Capture the cell that displays the provided text and extract its (x, y) central coordinate. 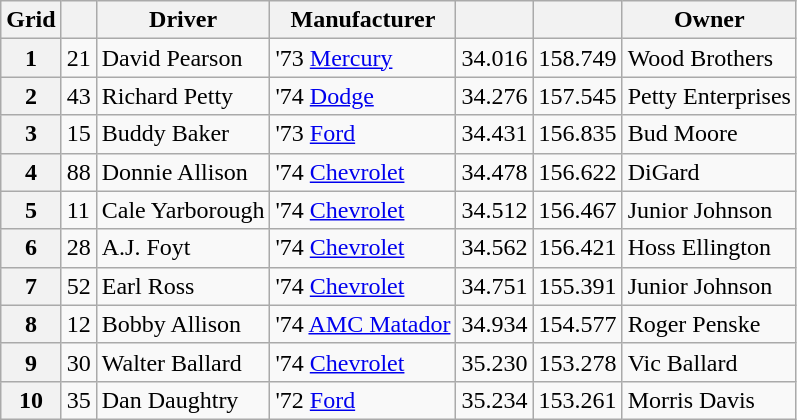
52 (78, 286)
43 (78, 96)
34.431 (494, 134)
156.467 (578, 210)
155.391 (578, 286)
Petty Enterprises (709, 96)
DiGard (709, 172)
11 (78, 210)
12 (78, 324)
157.545 (578, 96)
9 (31, 362)
8 (31, 324)
156.835 (578, 134)
Richard Petty (183, 96)
David Pearson (183, 58)
Driver (183, 20)
34.276 (494, 96)
'72 Ford (363, 400)
Donnie Allison (183, 172)
30 (78, 362)
4 (31, 172)
158.749 (578, 58)
88 (78, 172)
7 (31, 286)
156.421 (578, 248)
3 (31, 134)
15 (78, 134)
'74 AMC Matador (363, 324)
156.622 (578, 172)
34.016 (494, 58)
Manufacturer (363, 20)
34.512 (494, 210)
21 (78, 58)
6 (31, 248)
154.577 (578, 324)
Walter Ballard (183, 362)
Hoss Ellington (709, 248)
35 (78, 400)
A.J. Foyt (183, 248)
Owner (709, 20)
Morris Davis (709, 400)
153.261 (578, 400)
34.751 (494, 286)
5 (31, 210)
Cale Yarborough (183, 210)
34.934 (494, 324)
35.230 (494, 362)
'74 Dodge (363, 96)
153.278 (578, 362)
Buddy Baker (183, 134)
'73 Ford (363, 134)
Earl Ross (183, 286)
Roger Penske (709, 324)
35.234 (494, 400)
Wood Brothers (709, 58)
34.562 (494, 248)
28 (78, 248)
1 (31, 58)
Dan Daughtry (183, 400)
Bobby Allison (183, 324)
2 (31, 96)
'73 Mercury (363, 58)
Bud Moore (709, 134)
10 (31, 400)
34.478 (494, 172)
Grid (31, 20)
Vic Ballard (709, 362)
